Capture the cell that displays the provided text and extract its (X, Y) central coordinate. 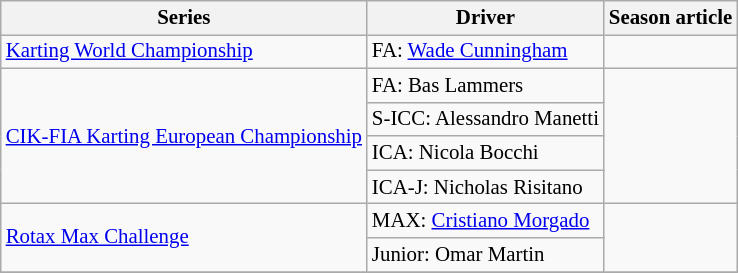
Series (184, 18)
CIK-FIA Karting European Championship (184, 136)
ICA: Nicola Bocchi (486, 153)
Season article (670, 18)
Karting World Championship (184, 51)
S-ICC: Alessandro Manetti (486, 119)
MAX: Cristiano Morgado (486, 221)
ICA-J: Nicholas Risitano (486, 187)
Driver (486, 18)
Rotax Max Challenge (184, 238)
Junior: Omar Martin (486, 255)
FA: Wade Cunningham (486, 51)
FA: Bas Lammers (486, 85)
